Find where the given text appears and provide that cell's center as (x, y) coordinate. 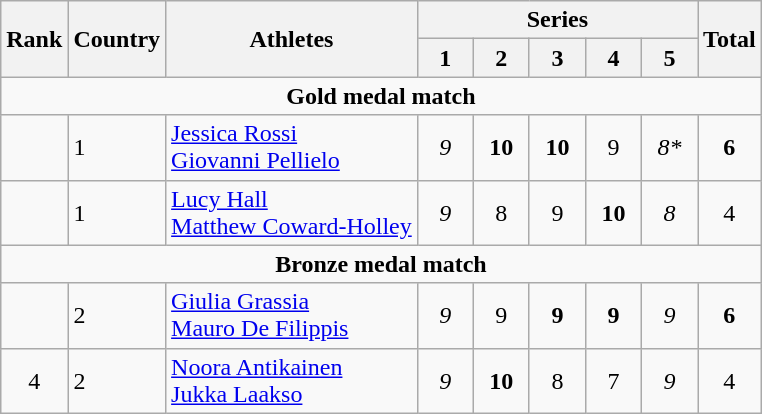
Gold medal match (381, 96)
Rank (34, 39)
Bronze medal match (381, 264)
Series (557, 20)
8* (670, 148)
Giulia GrassiaMauro De Filippis (292, 316)
Jessica RossiGiovanni Pellielo (292, 148)
Athletes (292, 39)
5 (670, 58)
Noora AntikainenJukka Laakso (292, 380)
3 (557, 58)
Country (117, 39)
Lucy HallMatthew Coward-Holley (292, 212)
7 (613, 380)
Total (730, 39)
